From the cell containing the given text, extract its center point as (X, Y) coordinate. 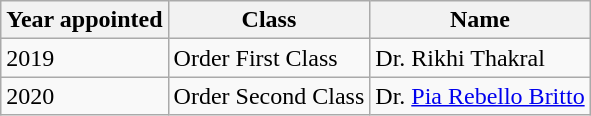
2020 (84, 96)
Year appointed (84, 20)
Name (480, 20)
2019 (84, 58)
Order First Class (269, 58)
Dr. Rikhi Thakral (480, 58)
Class (269, 20)
Order Second Class (269, 96)
Dr. Pia Rebello Britto (480, 96)
